Identify which cell holds the provided text, then report its (x, y) central coordinate. 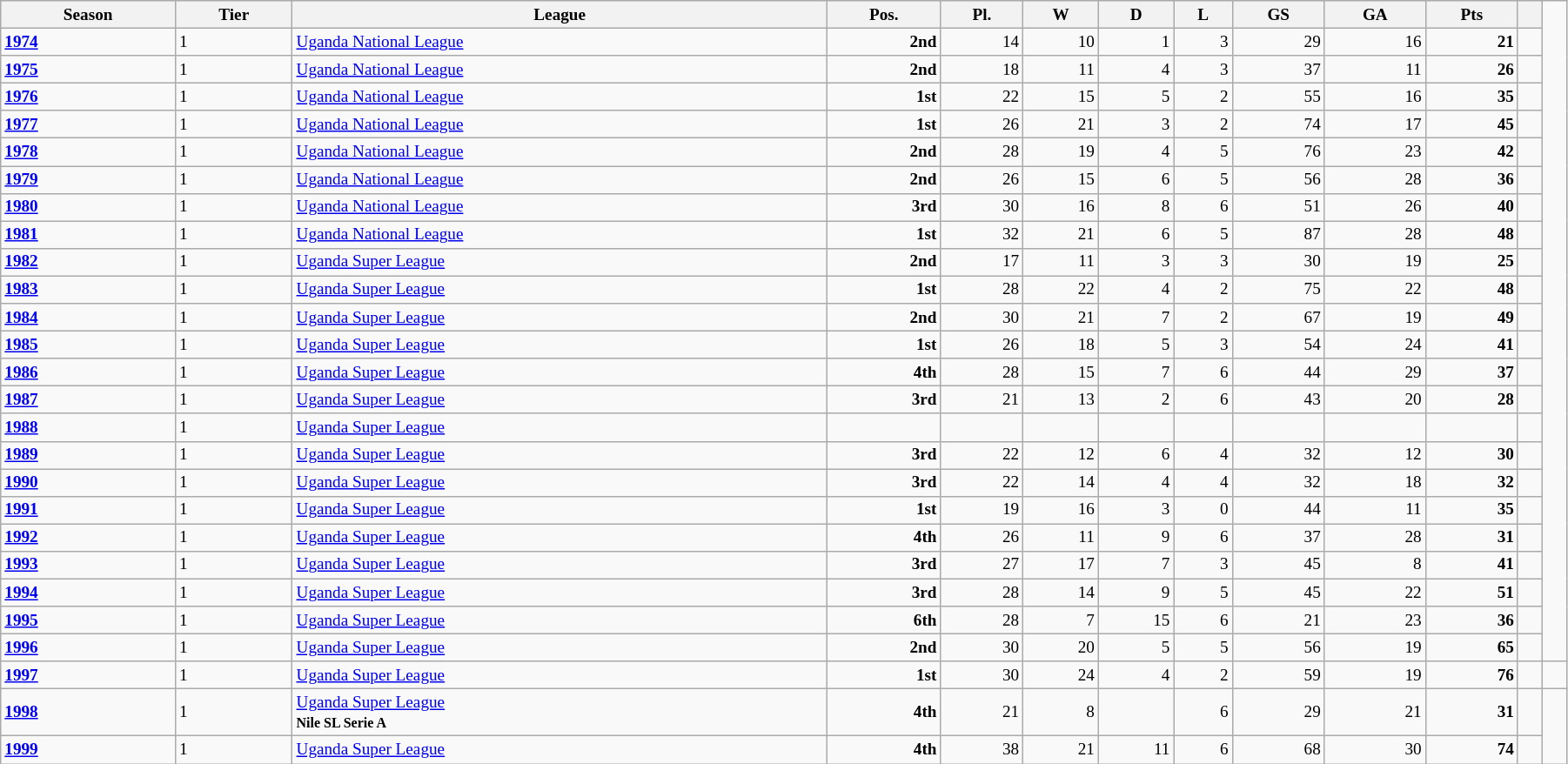
0 (1203, 510)
1991 (89, 510)
1975 (89, 70)
42 (1471, 152)
6th (884, 620)
38 (982, 750)
25 (1471, 262)
10 (1062, 42)
1981 (89, 235)
54 (1278, 345)
1979 (89, 179)
67 (1278, 318)
1993 (89, 565)
1988 (89, 427)
65 (1471, 647)
27 (982, 565)
55 (1278, 97)
GA (1375, 15)
1990 (89, 482)
1977 (89, 124)
GS (1278, 15)
1996 (89, 647)
Uganda Super League Nile SL Serie A (560, 713)
D (1136, 15)
59 (1278, 675)
1994 (89, 593)
1983 (89, 290)
Pos. (884, 15)
40 (1471, 207)
1999 (89, 750)
68 (1278, 750)
1982 (89, 262)
1997 (89, 675)
1978 (89, 152)
W (1062, 15)
13 (1062, 400)
87 (1278, 235)
75 (1278, 290)
1980 (89, 207)
1974 (89, 42)
1985 (89, 345)
L (1203, 15)
Pl. (982, 15)
1984 (89, 318)
1992 (89, 538)
1987 (89, 400)
43 (1278, 400)
1989 (89, 455)
49 (1471, 318)
1976 (89, 97)
League (560, 15)
1995 (89, 620)
Season (89, 15)
Tier (234, 15)
1986 (89, 372)
Pts (1471, 15)
1998 (89, 713)
